Capture the cell that displays the provided text and extract its (X, Y) central coordinate. 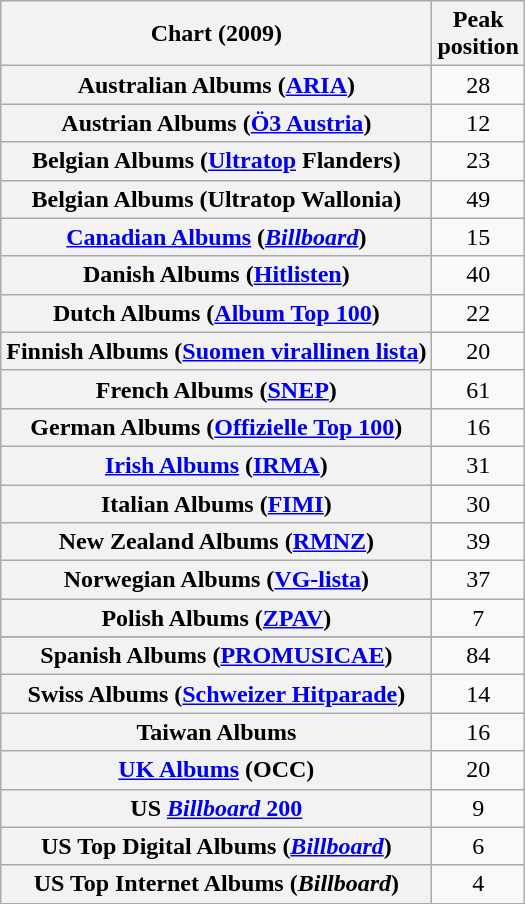
49 (478, 199)
Taiwan Albums (216, 732)
Australian Albums (ARIA) (216, 85)
37 (478, 580)
UK Albums (OCC) (216, 770)
6 (478, 846)
22 (478, 313)
Swiss Albums (Schweizer Hitparade) (216, 694)
31 (478, 465)
30 (478, 503)
12 (478, 123)
15 (478, 237)
7 (478, 618)
9 (478, 808)
40 (478, 275)
New Zealand Albums (RMNZ) (216, 542)
Belgian Albums (Ultratop Flanders) (216, 161)
Danish Albums (Hitlisten) (216, 275)
Dutch Albums (Album Top 100) (216, 313)
Belgian Albums (Ultratop Wallonia) (216, 199)
61 (478, 389)
Finnish Albums (Suomen virallinen lista) (216, 351)
Polish Albums (ZPAV) (216, 618)
28 (478, 85)
Peakposition (478, 34)
French Albums (SNEP) (216, 389)
Irish Albums (IRMA) (216, 465)
US Top Digital Albums (Billboard) (216, 846)
Austrian Albums (Ö3 Austria) (216, 123)
Chart (2009) (216, 34)
Norwegian Albums (VG-lista) (216, 580)
Spanish Albums (PROMUSICAE) (216, 656)
US Billboard 200 (216, 808)
Canadian Albums (Billboard) (216, 237)
23 (478, 161)
14 (478, 694)
39 (478, 542)
4 (478, 884)
German Albums (Offizielle Top 100) (216, 427)
84 (478, 656)
US Top Internet Albums (Billboard) (216, 884)
Italian Albums (FIMI) (216, 503)
